Capture the cell that displays the provided text and extract its (x, y) central coordinate. 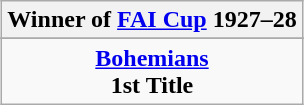
Winner of FAI Cup 1927–28 (152, 20)
Bohemians1st Title (152, 72)
